Find where the given text appears and provide that cell's center as [x, y] coordinate. 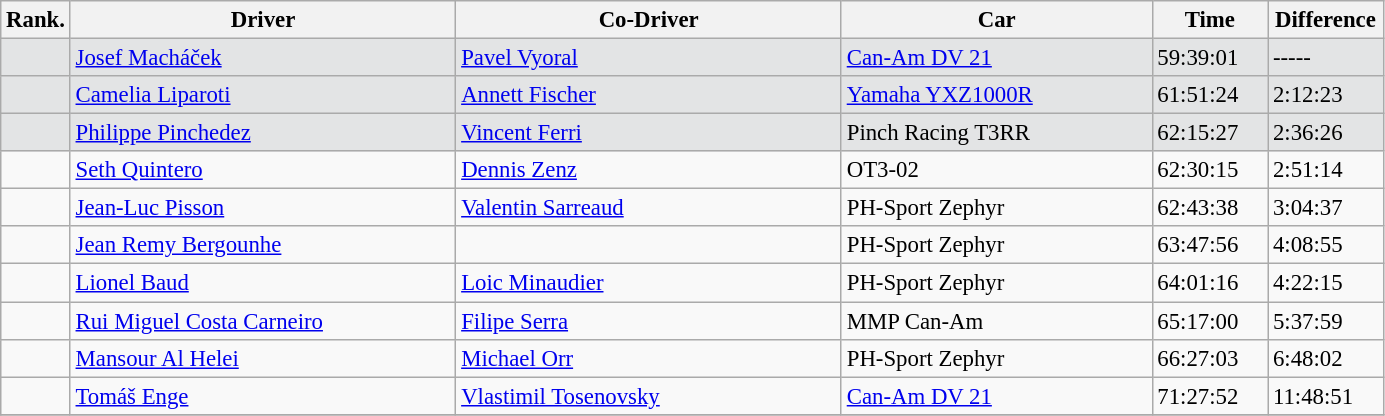
Loic Minaudier [649, 283]
Pinch Racing T3RR [996, 133]
Pavel Vyoral [649, 58]
4:22:15 [1326, 283]
4:08:55 [1326, 245]
Rank. [36, 20]
Driver [263, 20]
Yamaha YXZ1000R [996, 95]
Jean Remy Bergounhe [263, 245]
64:01:16 [1210, 283]
2:12:23 [1326, 95]
Mansour Al Helei [263, 358]
Camelia Liparoti [263, 95]
61:51:24 [1210, 95]
11:48:51 [1326, 396]
Seth Quintero [263, 170]
OT3-02 [996, 170]
Tomáš Enge [263, 396]
62:30:15 [1210, 170]
Josef Macháček [263, 58]
Lionel Baud [263, 283]
62:43:38 [1210, 208]
MMP Can-Am [996, 321]
Vlastimil Tosenovsky [649, 396]
Jean-Luc Pisson [263, 208]
3:04:37 [1326, 208]
----- [1326, 58]
65:17:00 [1210, 321]
Annett Fischer [649, 95]
66:27:03 [1210, 358]
Co-Driver [649, 20]
Valentin Sarreaud [649, 208]
Time [1210, 20]
5:37:59 [1326, 321]
Michael Orr [649, 358]
63:47:56 [1210, 245]
62:15:27 [1210, 133]
Philippe Pinchedez [263, 133]
2:51:14 [1326, 170]
Vincent Ferri [649, 133]
Car [996, 20]
2:36:26 [1326, 133]
6:48:02 [1326, 358]
71:27:52 [1210, 396]
Dennis Zenz [649, 170]
59:39:01 [1210, 58]
Rui Miguel Costa Carneiro [263, 321]
Difference [1326, 20]
Filipe Serra [649, 321]
